Output the (X, Y) coordinate of the center of the cell containing the given text.  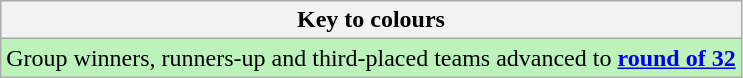
Key to colours (371, 20)
Group winners, runners-up and third-placed teams advanced to round of 32 (371, 58)
